Extract the (x, y) coordinate from the center of the cell holding the provided text.  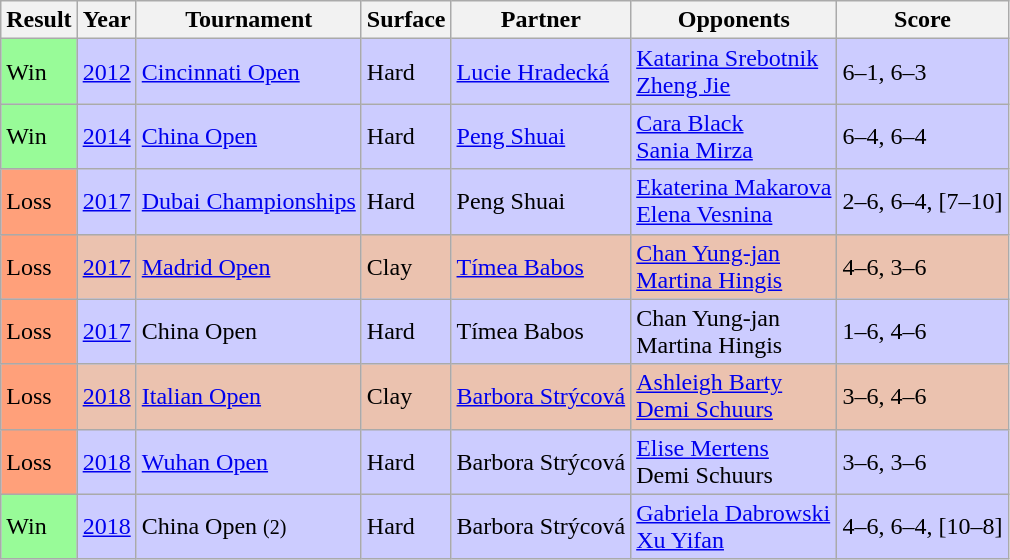
4–6, 3–6 (922, 266)
Katarina Srebotnik Zheng Jie (734, 72)
Elise Mertens Demi Schuurs (734, 462)
Lucie Hradecká (541, 72)
Madrid Open (248, 266)
1–6, 4–6 (922, 332)
Dubai Championships (248, 202)
Opponents (734, 20)
Cara Black Sania Mirza (734, 136)
Italian Open (248, 396)
3–6, 4–6 (922, 396)
2014 (106, 136)
Ashleigh Barty Demi Schuurs (734, 396)
6–1, 6–3 (922, 72)
4–6, 6–4, [10–8] (922, 526)
Surface (406, 20)
2–6, 6–4, [7–10] (922, 202)
China Open (2) (248, 526)
Wuhan Open (248, 462)
Cincinnati Open (248, 72)
Score (922, 20)
Gabriela Dabrowski Xu Yifan (734, 526)
Ekaterina Makarova Elena Vesnina (734, 202)
Tournament (248, 20)
6–4, 6–4 (922, 136)
Partner (541, 20)
Year (106, 20)
2012 (106, 72)
3–6, 3–6 (922, 462)
Result (39, 20)
